Identify which cell holds the provided text, then report its [x, y] central coordinate. 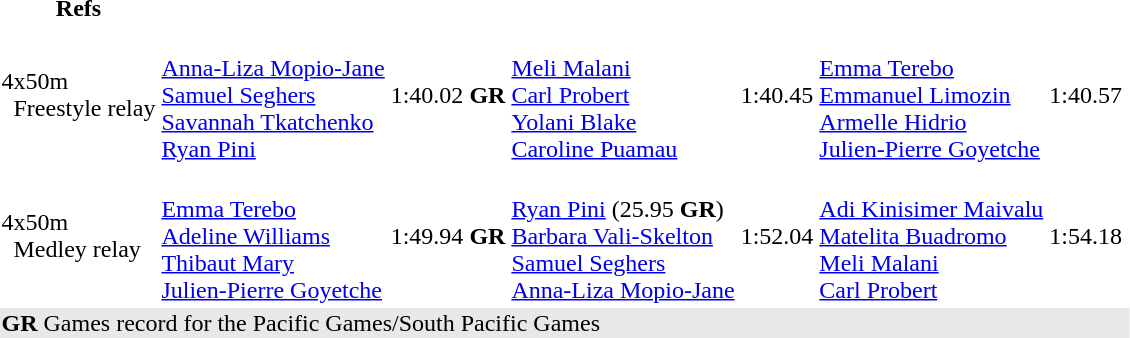
1:40.45 [777, 95]
1:52.04 [777, 236]
Emma TereboAdeline WilliamsThibaut MaryJulien-Pierre Goyetche [273, 236]
1:40.57 [1086, 95]
Ryan Pini (25.95 GR)Barbara Vali-SkeltonSamuel SeghersAnna-Liza Mopio-Jane [623, 236]
Emma TereboEmmanuel LimozinArmelle HidrioJulien-Pierre Goyetche [932, 95]
4x50m Medley relay [78, 236]
Adi Kinisimer MaivaluMatelita BuadromoMeli MalaniCarl Probert [932, 236]
1:49.94 GR [448, 236]
Meli MalaniCarl ProbertYolani BlakeCaroline Puamau [623, 95]
GR Games record for the Pacific Games/South Pacific Games [564, 323]
Anna-Liza Mopio-JaneSamuel SeghersSavannah TkatchenkoRyan Pini [273, 95]
1:40.02 GR [448, 95]
1:54.18 [1086, 236]
4x50m Freestyle relay [78, 95]
